Identify which cell holds the provided text, then report its [X, Y] central coordinate. 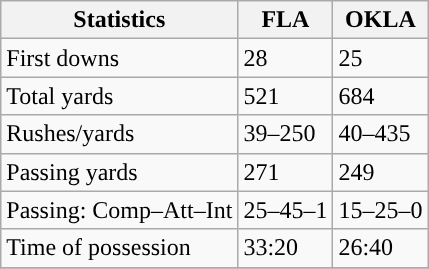
33:20 [286, 248]
271 [286, 172]
Passing yards [120, 172]
521 [286, 96]
OKLA [380, 20]
Rushes/yards [120, 134]
Total yards [120, 96]
28 [286, 58]
39–250 [286, 134]
Statistics [120, 20]
15–25–0 [380, 210]
FLA [286, 20]
249 [380, 172]
First downs [120, 58]
Time of possession [120, 248]
Passing: Comp–Att–Int [120, 210]
684 [380, 96]
40–435 [380, 134]
26:40 [380, 248]
25–45–1 [286, 210]
25 [380, 58]
